Provide the [x, y] coordinate of the cell's center where the given text is located.  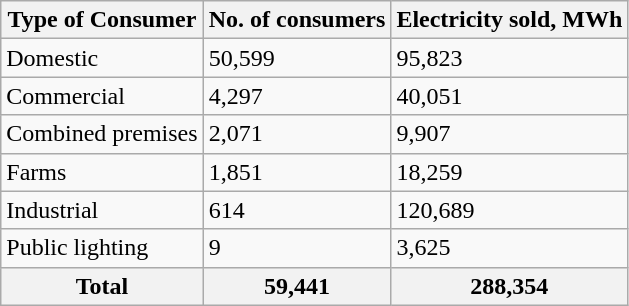
50,599 [297, 58]
Domestic [102, 58]
Electricity sold, MWh [510, 20]
Farms [102, 172]
Total [102, 286]
Type of Consumer [102, 20]
120,689 [510, 210]
1,851 [297, 172]
Commercial [102, 96]
59,441 [297, 286]
40,051 [510, 96]
2,071 [297, 134]
Public lighting [102, 248]
4,297 [297, 96]
Industrial [102, 210]
614 [297, 210]
No. of consumers [297, 20]
18,259 [510, 172]
3,625 [510, 248]
9 [297, 248]
288,354 [510, 286]
9,907 [510, 134]
Combined premises [102, 134]
95,823 [510, 58]
